Capture the cell that displays the provided text and extract its [X, Y] central coordinate. 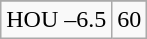
60 [130, 20]
HOU –6.5 [56, 20]
